Identify which cell holds the provided text, then report its [X, Y] central coordinate. 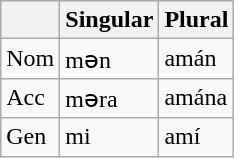
məra [110, 98]
mən [110, 59]
mi [110, 137]
Acc [30, 98]
Gen [30, 137]
amí [196, 137]
Plural [196, 20]
Singular [110, 20]
Nom [30, 59]
amána [196, 98]
amán [196, 59]
